Scan for the cell matching the given text and deliver its (x, y) coordinate at center. 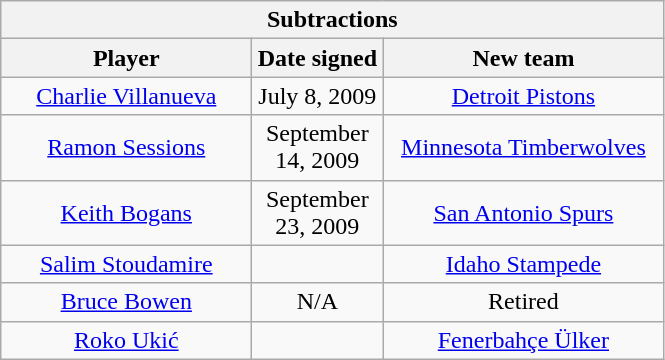
Minnesota Timberwolves (524, 148)
Charlie Villanueva (126, 96)
San Antonio Spurs (524, 212)
Salim Stoudamire (126, 264)
N/A (318, 302)
Bruce Bowen (126, 302)
Roko Ukić (126, 340)
July 8, 2009 (318, 96)
September 14, 2009 (318, 148)
Player (126, 58)
Idaho Stampede (524, 264)
Retired (524, 302)
New team (524, 58)
Ramon Sessions (126, 148)
Detroit Pistons (524, 96)
September 23, 2009 (318, 212)
Subtractions (332, 20)
Date signed (318, 58)
Keith Bogans (126, 212)
Fenerbahçe Ülker (524, 340)
